Scan for the cell matching the given text and deliver its [X, Y] coordinate at center. 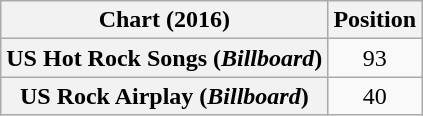
US Hot Rock Songs (Billboard) [164, 58]
93 [375, 58]
US Rock Airplay (Billboard) [164, 96]
Chart (2016) [164, 20]
40 [375, 96]
Position [375, 20]
